Capture the cell that displays the provided text and extract its [X, Y] central coordinate. 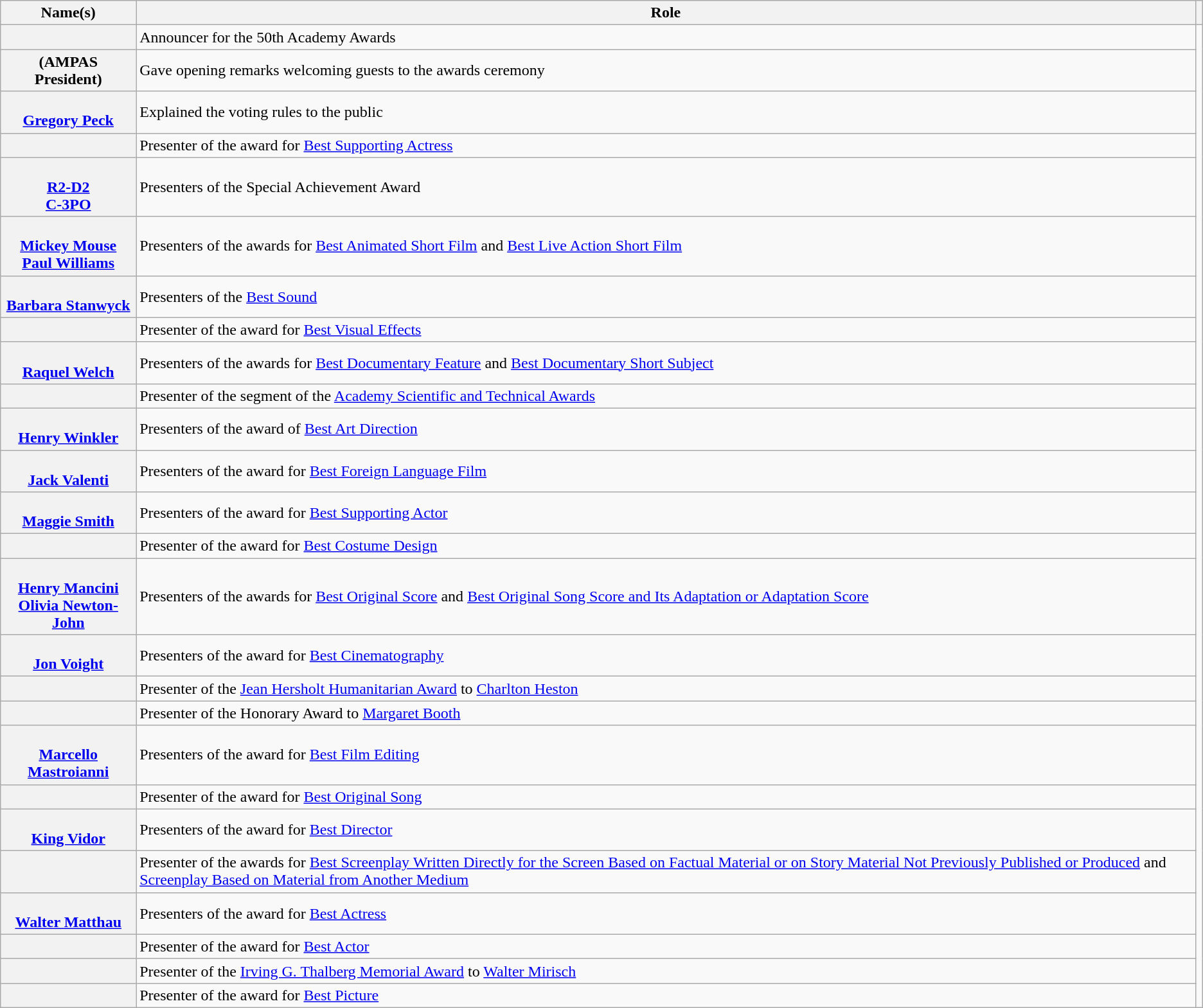
Presenter of the award for Best Costume Design [666, 546]
Name(s) [68, 13]
Presenter of the award for Best Supporting Actress [666, 145]
R2-D2C-3PO [68, 187]
Presenters of the award for Best Supporting Actor [666, 513]
Presenters of the award for Best Foreign Language Film [666, 470]
Raquel Welch [68, 362]
Presenters of the award for Best Director [666, 830]
Jack Valenti [68, 470]
Presenter of the award for Best Actor [666, 946]
Presenters of the Best Sound [666, 297]
Announcer for the 50th Academy Awards [666, 37]
Henry ManciniOlivia Newton-John [68, 596]
Gregory Peck [68, 112]
Presenter of the Jean Hersholt Humanitarian Award to Charlton Heston [666, 689]
Henry Winkler [68, 429]
King Vidor [68, 830]
Presenters of the award of Best Art Direction [666, 429]
Jon Voight [68, 655]
Presenters of the awards for Best Animated Short Film and Best Live Action Short Film [666, 246]
Maggie Smith [68, 513]
Presenter of the award for Best Original Song [666, 797]
Marcello Mastroianni [68, 755]
Presenter of the Irving G. Thalberg Memorial Award to Walter Mirisch [666, 971]
Role [666, 13]
Presenters of the award for Best Actress [666, 914]
Presenter of the award for Best Picture [666, 995]
Explained the voting rules to the public [666, 112]
Presenters of the Special Achievement Award [666, 187]
Gave opening remarks welcoming guests to the awards ceremony [666, 71]
Walter Matthau [68, 914]
Barbara Stanwyck [68, 297]
Presenters of the award for Best Cinematography [666, 655]
Presenters of the award for Best Film Editing [666, 755]
(AMPAS President) [68, 71]
Presenters of the awards for Best Documentary Feature and Best Documentary Short Subject [666, 362]
Presenters of the awards for Best Original Score and Best Original Song Score and Its Adaptation or Adaptation Score [666, 596]
Presenter of the Honorary Award to Margaret Booth [666, 713]
Mickey MousePaul Williams [68, 246]
Presenter of the award for Best Visual Effects [666, 330]
Presenter of the segment of the Academy Scientific and Technical Awards [666, 396]
